Scan for the cell matching the given text and deliver its [x, y] coordinate at center. 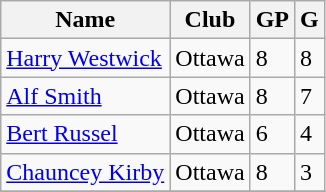
Chauncey Kirby [86, 172]
4 [310, 134]
6 [272, 134]
Harry Westwick [86, 58]
7 [310, 96]
Bert Russel [86, 134]
Name [86, 20]
GP [272, 20]
Alf Smith [86, 96]
G [310, 20]
Club [210, 20]
3 [310, 172]
